Detect which cell encompasses the target text, then output its (x, y) center coordinate. 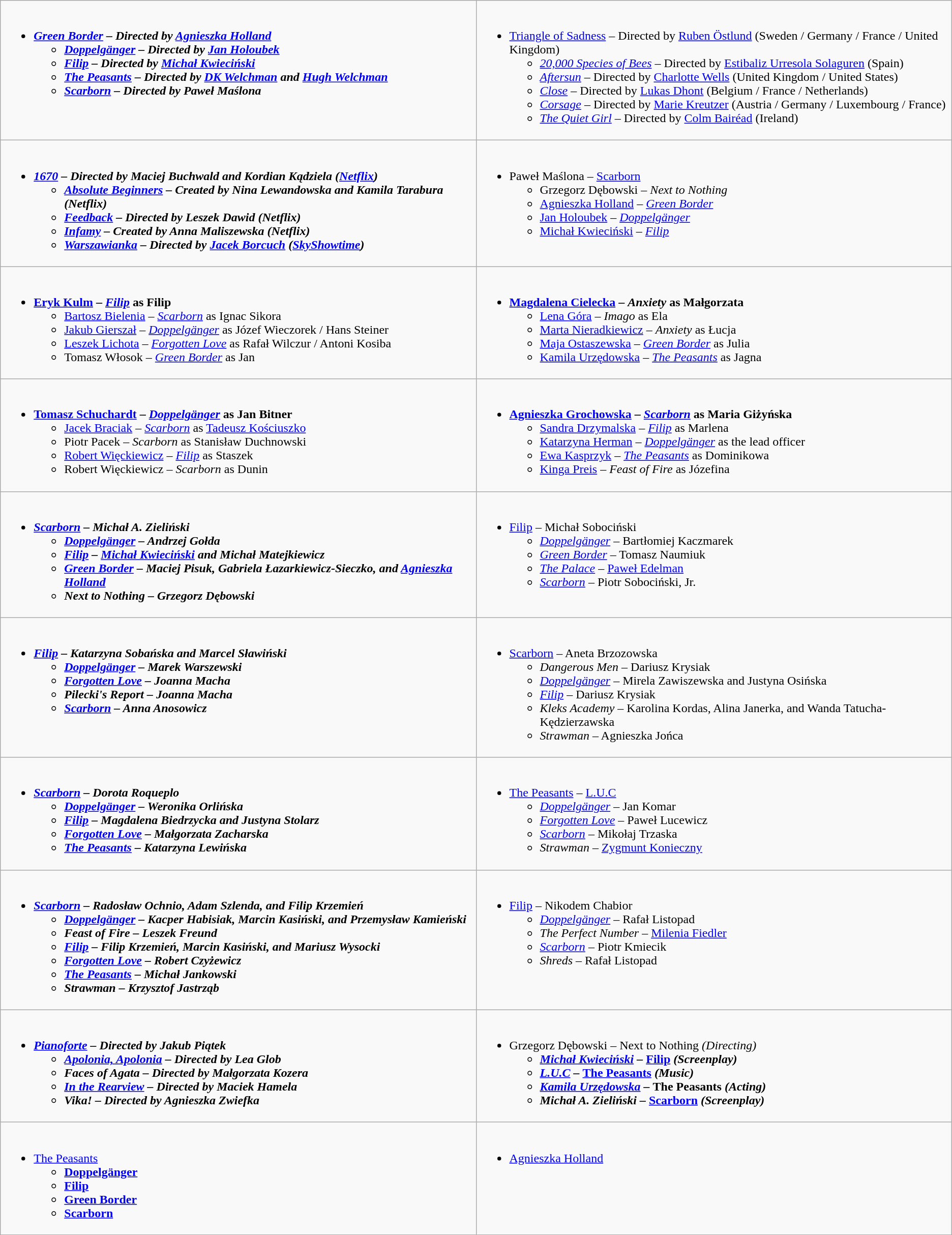
Agnieszka Holland (714, 1178)
Filip – Michał SobocińskiDoppelgänger – Bartłomiej KaczmarekGreen Border – Tomasz NaumiukThe Palace – Paweł EdelmanScarborn – Piotr Sobociński, Jr. (714, 554)
Filip – Nikodem ChabiorDoppelgänger – Rafał ListopadThe Perfect Number – Milenia FiedlerScarborn – Piotr KmiecikShreds – Rafał Listopad (714, 940)
The Peasants – L.U.CDoppelgänger – Jan KomarForgotten Love – Paweł LucewiczScarborn – Mikołaj TrzaskaStrawman – Zygmunt Konieczny (714, 814)
Paweł Maślona – ScarbornGrzegorz Dębowski – Next to NothingAgnieszka Holland – Green BorderJan Holoubek – DoppelgängerMichał Kwieciński – Filip (714, 203)
The PeasantsDoppelgängerFilipGreen BorderScarborn (238, 1178)
